From the cell containing the given text, extract its center point as [x, y] coordinate. 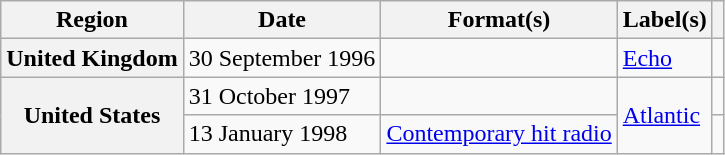
Contemporary hit radio [499, 134]
31 October 1997 [282, 96]
30 September 1996 [282, 58]
Echo [664, 58]
Atlantic [664, 115]
Format(s) [499, 20]
13 January 1998 [282, 134]
United States [92, 115]
Region [92, 20]
Date [282, 20]
United Kingdom [92, 58]
Label(s) [664, 20]
